Extract the [x, y] coordinate from the center of the cell holding the provided text.  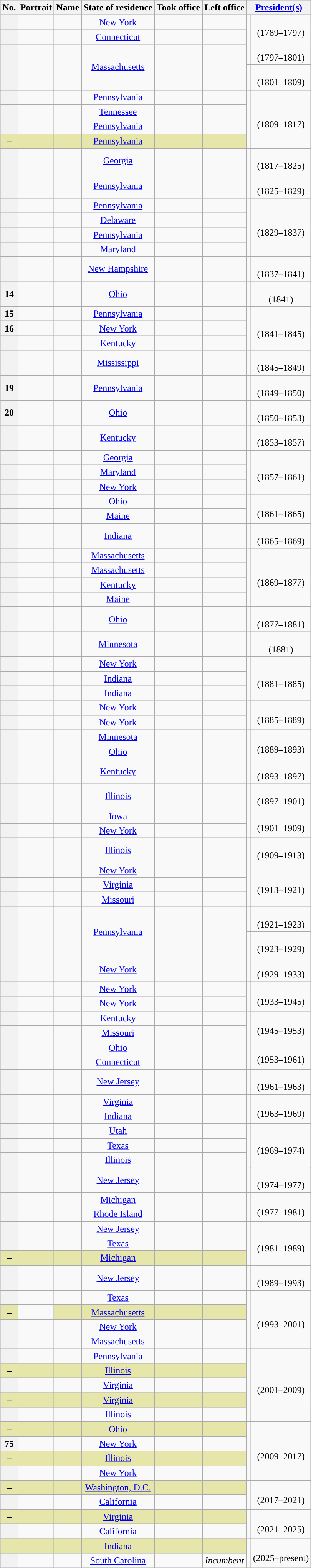
Took office [178, 8]
(1789–1797) [281, 28]
(2017–2021) [281, 1495]
(1849–1850) [281, 388]
Name [68, 8]
(1974–1977) [281, 1180]
16 [9, 328]
(1841) [281, 294]
State of residence [118, 8]
Delaware [118, 220]
(2021–2025) [281, 1524]
75 [9, 1444]
(1933–1945) [281, 996]
(1953–1961) [281, 1055]
14 [9, 294]
(1881) [281, 644]
(1921–1923) [281, 919]
South Carolina [118, 1560]
Iowa [118, 816]
Tennessee [118, 112]
Portrait [36, 8]
15 [9, 314]
(2001–2009) [281, 1385]
President(s) [279, 8]
(1989–1993) [281, 1278]
(1797–1801) [281, 52]
(1837–1841) [281, 269]
(1993–2001) [281, 1319]
(1869–1877) [281, 578]
(1809–1817) [281, 119]
20 [9, 413]
(1885–1889) [281, 715]
Washington, D.C. [118, 1487]
(1961–1963) [281, 1081]
(1901–1909) [281, 824]
(1945–1953) [281, 1025]
(1963–1969) [281, 1109]
(1845–1849) [281, 363]
(1981–1989) [281, 1243]
Left office [225, 8]
(1825–1829) [281, 186]
(1889–1893) [281, 744]
Incumbent [225, 1560]
(1841–1845) [281, 328]
(1865–1869) [281, 536]
No. [9, 8]
Utah [118, 1131]
(1969–1974) [281, 1145]
(1881–1885) [281, 678]
New Hampshire [118, 269]
(1817–1825) [281, 160]
(1923–1929) [281, 944]
Rhode Island [118, 1214]
(1913–1921) [281, 885]
(1801–1809) [281, 78]
(1977–1981) [281, 1207]
(1850–1853) [281, 413]
(1929–1933) [281, 969]
(1897–1901) [281, 796]
19 [9, 388]
(2009–2017) [281, 1451]
(1829–1837) [281, 227]
(1893–1897) [281, 771]
(1861–1865) [281, 508]
Mississippi [118, 363]
(1857–1861) [281, 472]
(1877–1881) [281, 619]
(1853–1857) [281, 437]
(2025–present) [281, 1553]
(1909–1913) [281, 850]
